Locate the cell with the specified text and output its [X, Y] center coordinate. 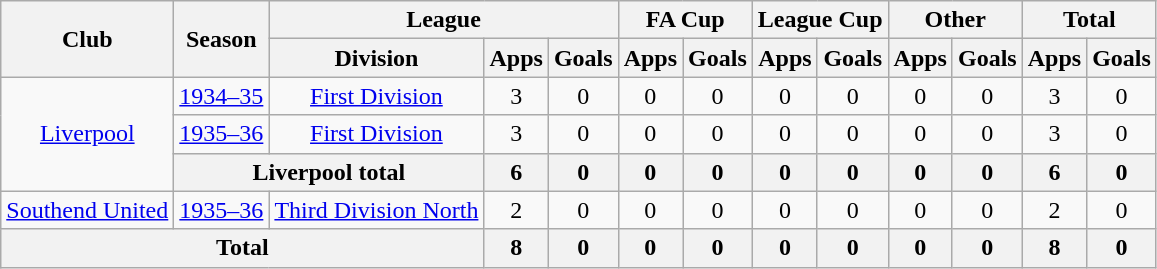
Third Division North [376, 210]
Club [88, 39]
League Cup [820, 20]
Southend United [88, 210]
Liverpool total [329, 172]
FA Cup [685, 20]
1934–35 [222, 96]
League [444, 20]
Liverpool [88, 134]
Season [222, 39]
Other [955, 20]
Division [376, 58]
